Detect which cell encompasses the target text, then output its [X, Y] center coordinate. 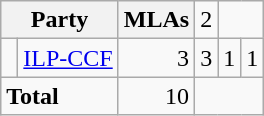
10 [156, 96]
MLAs [156, 20]
Total [60, 96]
ILP-CCF [68, 58]
Party [60, 20]
2 [206, 20]
